Return [X, Y] of the center of cell containing provided text 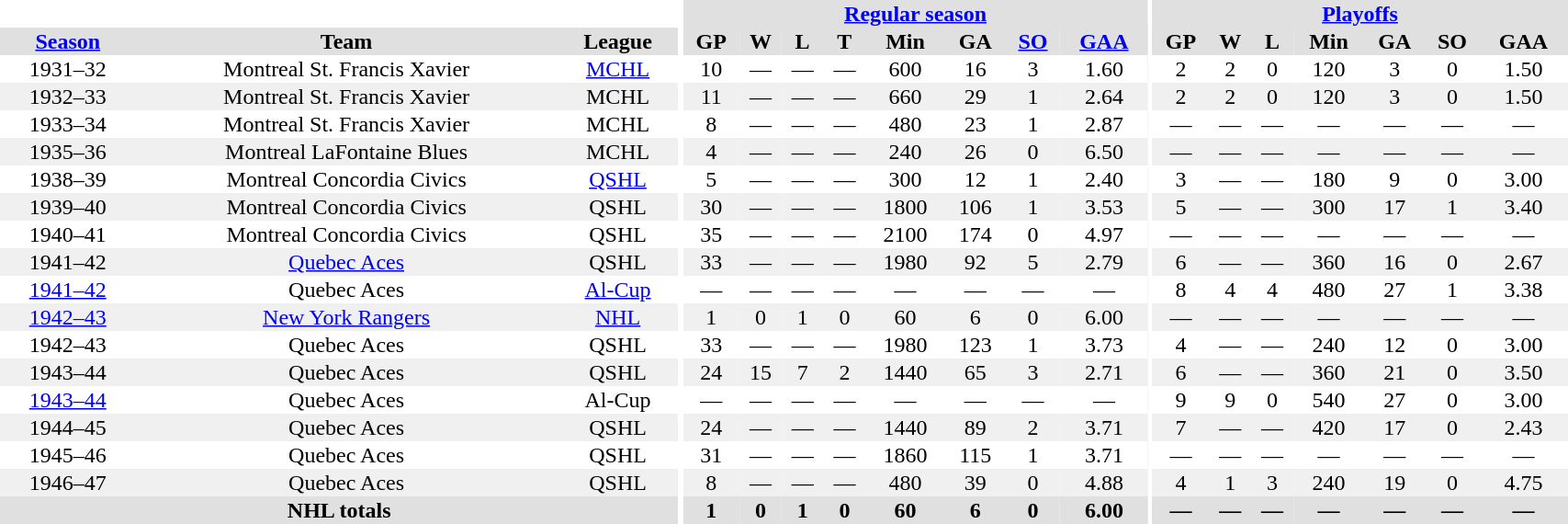
1938–39 [68, 179]
106 [976, 207]
2.40 [1104, 179]
420 [1328, 427]
1931–32 [68, 69]
1800 [905, 207]
92 [976, 262]
123 [976, 345]
Playoffs [1360, 14]
23 [976, 124]
1933–34 [68, 124]
Regular season [915, 14]
1944–45 [68, 427]
Team [345, 41]
11 [711, 97]
NHL totals [339, 510]
540 [1328, 400]
2.67 [1524, 262]
2.87 [1104, 124]
4.97 [1104, 234]
180 [1328, 179]
19 [1394, 483]
600 [905, 69]
1860 [905, 455]
4.88 [1104, 483]
15 [761, 372]
26 [976, 152]
T [845, 41]
6.50 [1104, 152]
660 [905, 97]
89 [976, 427]
League [618, 41]
174 [976, 234]
NHL [618, 317]
21 [1394, 372]
3.38 [1524, 290]
115 [976, 455]
65 [976, 372]
2.71 [1104, 372]
10 [711, 69]
1940–41 [68, 234]
4.75 [1524, 483]
1935–36 [68, 152]
29 [976, 97]
3.50 [1524, 372]
Montreal LaFontaine Blues [345, 152]
30 [711, 207]
35 [711, 234]
2.43 [1524, 427]
1939–40 [68, 207]
New York Rangers [345, 317]
Season [68, 41]
2100 [905, 234]
3.40 [1524, 207]
31 [711, 455]
39 [976, 483]
2.64 [1104, 97]
1.60 [1104, 69]
3.73 [1104, 345]
3.53 [1104, 207]
2.79 [1104, 262]
1932–33 [68, 97]
1945–46 [68, 455]
1946–47 [68, 483]
